Identify which cell holds the provided text, then report its (x, y) central coordinate. 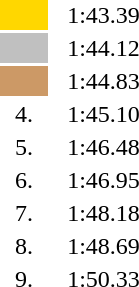
6. (24, 180)
7. (24, 213)
4. (24, 114)
5. (24, 147)
8. (24, 246)
